Pinpoint the cell where the given text exists, returning its (x, y) midpoint coordinate. 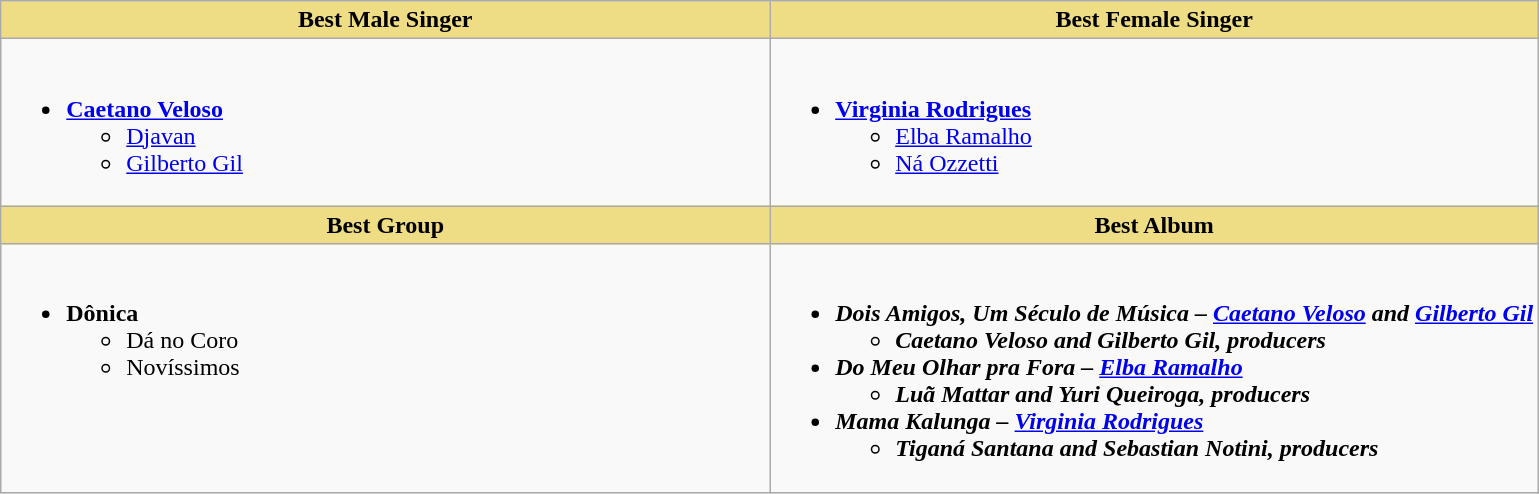
Virginia RodriguesElba RamalhoNá Ozzetti (1154, 122)
Caetano VelosoDjavanGilberto Gil (386, 122)
Best Male Singer (386, 20)
Best Group (386, 225)
Best Album (1154, 225)
DônicaDá no CoroNovíssimos (386, 368)
Best Female Singer (1154, 20)
